Detect which cell encompasses the target text, then output its [x, y] center coordinate. 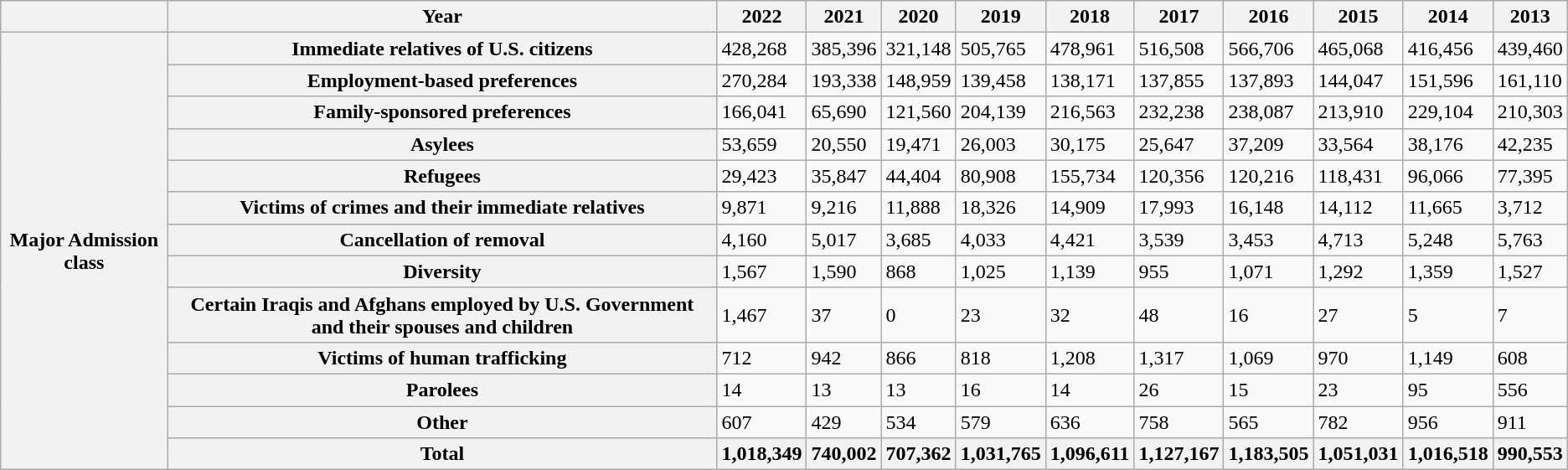
2016 [1268, 17]
2018 [1090, 17]
516,508 [1179, 49]
37 [844, 315]
138,171 [1090, 80]
Total [442, 454]
210,303 [1529, 112]
942 [844, 358]
16,148 [1268, 208]
151,596 [1447, 80]
866 [918, 358]
Refugees [442, 176]
11,888 [918, 208]
2019 [1000, 17]
4,033 [1000, 240]
20,550 [844, 144]
1,317 [1179, 358]
26,003 [1000, 144]
139,458 [1000, 80]
77,395 [1529, 176]
229,104 [1447, 112]
120,216 [1268, 176]
556 [1529, 390]
911 [1529, 421]
27 [1359, 315]
2021 [844, 17]
465,068 [1359, 49]
3,539 [1179, 240]
439,460 [1529, 49]
2015 [1359, 17]
270,284 [762, 80]
14,909 [1090, 208]
120,356 [1179, 176]
2020 [918, 17]
1,096,611 [1090, 454]
1,567 [762, 271]
Cancellation of removal [442, 240]
1,527 [1529, 271]
53,659 [762, 144]
429 [844, 421]
385,396 [844, 49]
1,127,167 [1179, 454]
Employment-based preferences [442, 80]
608 [1529, 358]
1,183,505 [1268, 454]
3,453 [1268, 240]
Year [442, 17]
29,423 [762, 176]
Immediate relatives of U.S. citizens [442, 49]
2014 [1447, 17]
137,855 [1179, 80]
213,910 [1359, 112]
25,647 [1179, 144]
18,326 [1000, 208]
1,025 [1000, 271]
956 [1447, 421]
566,706 [1268, 49]
428,268 [762, 49]
1,359 [1447, 271]
2013 [1529, 17]
7 [1529, 315]
193,338 [844, 80]
1,016,518 [1447, 454]
1,139 [1090, 271]
144,047 [1359, 80]
607 [762, 421]
33,564 [1359, 144]
Victims of human trafficking [442, 358]
166,041 [762, 112]
1,149 [1447, 358]
1,208 [1090, 358]
5 [1447, 315]
4,421 [1090, 240]
3,685 [918, 240]
4,160 [762, 240]
740,002 [844, 454]
35,847 [844, 176]
955 [1179, 271]
42,235 [1529, 144]
5,248 [1447, 240]
0 [918, 315]
26 [1179, 390]
970 [1359, 358]
1,292 [1359, 271]
17,993 [1179, 208]
9,871 [762, 208]
818 [1000, 358]
15 [1268, 390]
416,456 [1447, 49]
232,238 [1179, 112]
95 [1447, 390]
321,148 [918, 49]
4,713 [1359, 240]
14,112 [1359, 208]
3,712 [1529, 208]
5,763 [1529, 240]
155,734 [1090, 176]
2017 [1179, 17]
Diversity [442, 271]
Major Admission class [84, 251]
32 [1090, 315]
38,176 [1447, 144]
707,362 [918, 454]
148,959 [918, 80]
Victims of crimes and their immediate relatives [442, 208]
9,216 [844, 208]
161,110 [1529, 80]
80,908 [1000, 176]
534 [918, 421]
121,560 [918, 112]
96,066 [1447, 176]
868 [918, 271]
30,175 [1090, 144]
65,690 [844, 112]
1,071 [1268, 271]
579 [1000, 421]
37,209 [1268, 144]
636 [1090, 421]
782 [1359, 421]
44,404 [918, 176]
505,765 [1000, 49]
990,553 [1529, 454]
478,961 [1090, 49]
5,017 [844, 240]
758 [1179, 421]
19,471 [918, 144]
1,467 [762, 315]
118,431 [1359, 176]
2022 [762, 17]
1,018,349 [762, 454]
11,665 [1447, 208]
1,031,765 [1000, 454]
Other [442, 421]
238,087 [1268, 112]
Asylees [442, 144]
137,893 [1268, 80]
1,590 [844, 271]
1,069 [1268, 358]
1,051,031 [1359, 454]
48 [1179, 315]
216,563 [1090, 112]
565 [1268, 421]
Family-sponsored preferences [442, 112]
Parolees [442, 390]
Certain Iraqis and Afghans employed by U.S. Government and their spouses and children [442, 315]
204,139 [1000, 112]
712 [762, 358]
